Capture the cell that displays the provided text and extract its [x, y] central coordinate. 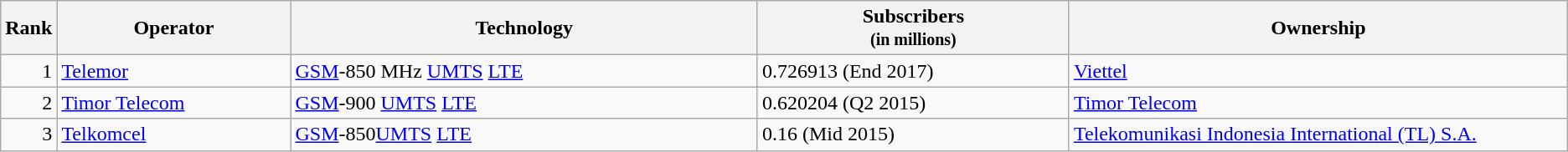
0.726913 (End 2017) [913, 71]
Operator [174, 28]
Telemor [174, 71]
GSM-900 UMTS LTE [524, 103]
0.16 (Mid 2015) [913, 134]
Telekomunikasi Indonesia International (TL) S.A. [1318, 134]
GSM-850UMTS LTE [524, 134]
2 [28, 103]
GSM-850 MHz UMTS LTE [524, 71]
Viettel [1318, 71]
Rank [28, 28]
1 [28, 71]
Technology [524, 28]
Subscribers(in millions) [913, 28]
0.620204 (Q2 2015) [913, 103]
Telkomcel [174, 134]
3 [28, 134]
Ownership [1318, 28]
